Provide the (X, Y) coordinate of the cell's center where the given text is located.  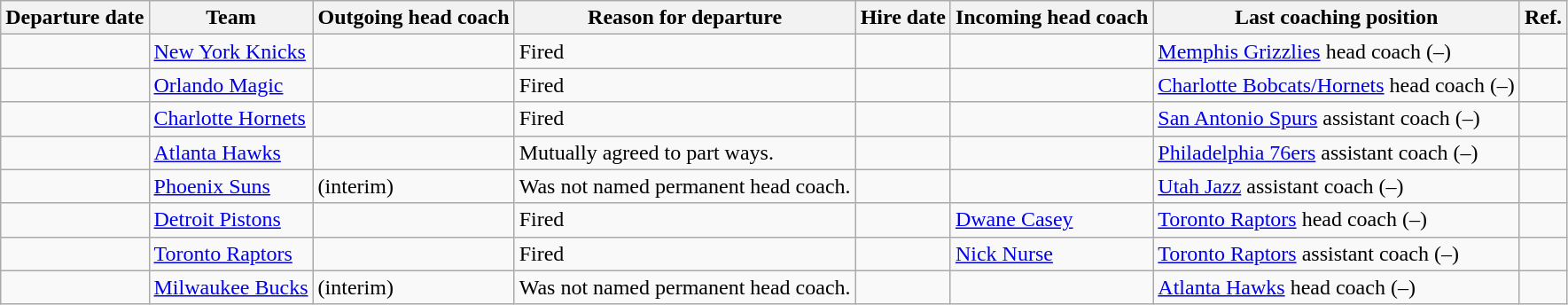
Detroit Pistons (230, 220)
Milwaukee Bucks (230, 287)
Nick Nurse (1051, 254)
Dwane Casey (1051, 220)
Philadelphia 76ers assistant coach (–) (1337, 152)
Outgoing head coach (413, 18)
New York Knicks (230, 51)
Toronto Raptors assistant coach (–) (1337, 254)
Toronto Raptors (230, 254)
Utah Jazz assistant coach (–) (1337, 186)
Memphis Grizzlies head coach (–) (1337, 51)
Phoenix Suns (230, 186)
Last coaching position (1337, 18)
San Antonio Spurs assistant coach (–) (1337, 119)
Toronto Raptors head coach (–) (1337, 220)
Charlotte Bobcats/Hornets head coach (–) (1337, 85)
Orlando Magic (230, 85)
Team (230, 18)
Departure date (74, 18)
Atlanta Hawks head coach (–) (1337, 287)
Reason for departure (684, 18)
Mutually agreed to part ways. (684, 152)
Hire date (902, 18)
Ref. (1542, 18)
Incoming head coach (1051, 18)
Charlotte Hornets (230, 119)
Atlanta Hawks (230, 152)
